Search for the cell housing the specified text and yield its (X, Y) center coordinate. 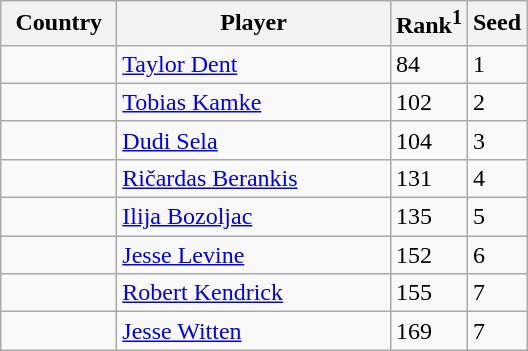
Taylor Dent (254, 64)
Seed (496, 24)
Ričardas Berankis (254, 178)
1 (496, 64)
155 (428, 293)
Player (254, 24)
104 (428, 140)
5 (496, 217)
Jesse Levine (254, 255)
Jesse Witten (254, 331)
3 (496, 140)
Country (59, 24)
131 (428, 178)
Tobias Kamke (254, 102)
2 (496, 102)
84 (428, 64)
Rank1 (428, 24)
102 (428, 102)
Robert Kendrick (254, 293)
152 (428, 255)
135 (428, 217)
6 (496, 255)
Dudi Sela (254, 140)
Ilija Bozoljac (254, 217)
4 (496, 178)
169 (428, 331)
